Provide the (X, Y) coordinate of the cell's center where the given text is located.  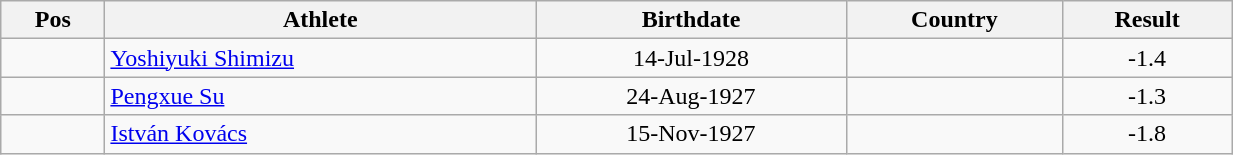
-1.8 (1148, 134)
Pengxue Su (320, 96)
Birthdate (692, 20)
24-Aug-1927 (692, 96)
Result (1148, 20)
Athlete (320, 20)
15-Nov-1927 (692, 134)
14-Jul-1928 (692, 58)
-1.4 (1148, 58)
Pos (53, 20)
-1.3 (1148, 96)
Country (954, 20)
Yoshiyuki Shimizu (320, 58)
István Kovács (320, 134)
